Determine the [X, Y] coordinate at the center of the cell enclosing the given text.  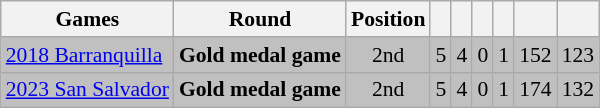
174 [536, 90]
152 [536, 55]
Games [88, 19]
2018 Barranquilla [88, 55]
132 [578, 90]
123 [578, 55]
2023 San Salvador [88, 90]
Position [388, 19]
Round [260, 19]
